Capture the cell that displays the provided text and extract its (x, y) central coordinate. 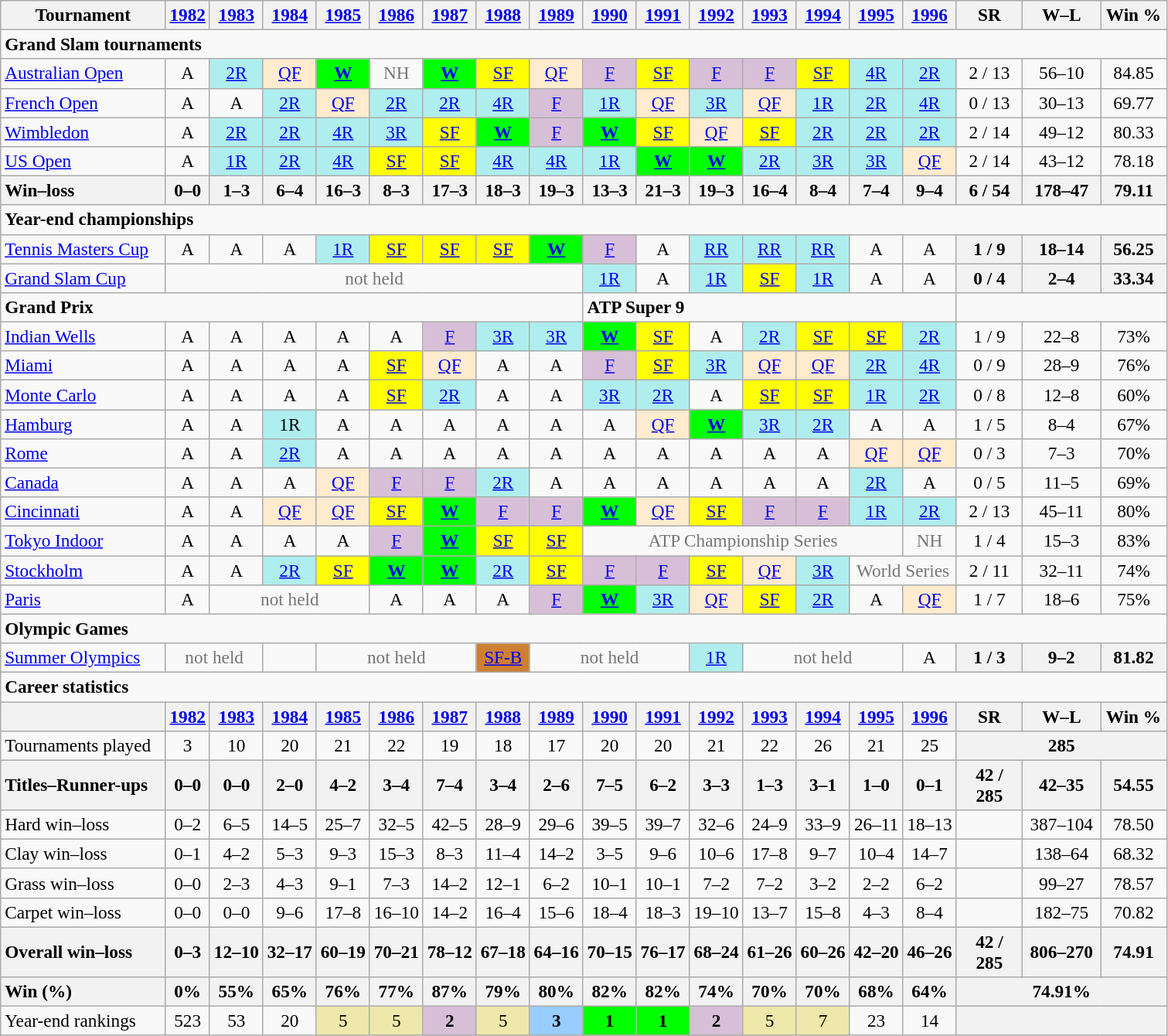
78–12 (450, 951)
7 (822, 1021)
53 (237, 1021)
11–4 (502, 854)
16–10 (396, 912)
US Open (83, 161)
1 / 3 (989, 657)
74.91% (1061, 991)
14–7 (929, 854)
77% (396, 991)
0 / 3 (989, 453)
78.50 (1134, 824)
19 (450, 745)
12–10 (237, 951)
10–6 (716, 854)
2–3 (237, 883)
33–9 (822, 824)
0–2 (187, 824)
68% (877, 991)
24–9 (770, 824)
Grand Slam Cup (83, 278)
523 (187, 1021)
68–24 (716, 951)
0 / 4 (989, 278)
6–5 (237, 824)
2–4 (1062, 278)
Year-end championships (584, 220)
Grand Prix (292, 307)
Clay win–loss (83, 854)
61–26 (770, 951)
7–5 (609, 786)
Grass win–loss (83, 883)
2 / 11 (989, 570)
806–270 (1062, 951)
87% (450, 991)
70–21 (396, 951)
45–11 (1062, 512)
18–4 (609, 912)
3–1 (822, 786)
79.11 (1134, 190)
13–7 (770, 912)
Grand Slam tournaments (584, 44)
15–8 (822, 912)
43–12 (1062, 161)
55% (237, 991)
76–17 (663, 951)
39–7 (663, 824)
Carpet win–loss (83, 912)
Tennis Masters Cup (83, 249)
Tokyo Indoor (83, 540)
0 / 8 (989, 394)
75% (1134, 599)
46–26 (929, 951)
Cincinnati (83, 512)
178–47 (1062, 190)
2–2 (877, 883)
29–6 (557, 824)
2–6 (557, 786)
Win–loss (83, 190)
French Open (83, 103)
12–1 (502, 883)
0 / 13 (989, 103)
1 / 4 (989, 540)
64% (929, 991)
83% (1134, 540)
68.32 (1134, 854)
Tournament (83, 15)
13–3 (609, 190)
0 / 9 (989, 366)
17–3 (450, 190)
60% (1134, 394)
42–5 (450, 824)
3–3 (716, 786)
1 / 7 (989, 599)
Summer Olympics (83, 657)
54.55 (1134, 786)
33.34 (1134, 278)
Miami (83, 366)
10 (237, 745)
65% (289, 991)
1 / 5 (989, 424)
182–75 (1062, 912)
12–8 (1062, 394)
73% (1134, 336)
25–7 (343, 824)
39–5 (609, 824)
3–5 (609, 854)
Olympic Games (584, 629)
World Series (903, 570)
9–7 (822, 854)
56–10 (1062, 73)
67% (1134, 424)
18 (502, 745)
15–6 (557, 912)
23 (877, 1021)
11–5 (1062, 482)
19–10 (716, 912)
74.91 (1134, 951)
79% (502, 991)
22–8 (1062, 336)
32–17 (289, 951)
49–12 (1062, 131)
9–2 (1062, 657)
Australian Open (83, 73)
SF-B (502, 657)
Career statistics (584, 687)
99–27 (1062, 883)
81.82 (1134, 657)
18–6 (1062, 599)
14 (929, 1021)
Hamburg (83, 424)
16–3 (343, 190)
6 / 54 (989, 190)
70–15 (609, 951)
56.25 (1134, 249)
ATP Championship Series (743, 540)
9–3 (343, 854)
ATP Super 9 (770, 307)
1–0 (877, 786)
6–4 (289, 190)
Canada (83, 482)
387–104 (1062, 824)
0% (187, 991)
26 (822, 745)
30–13 (1062, 103)
64–16 (557, 951)
25 (929, 745)
0–3 (187, 951)
14–5 (289, 824)
18–14 (1062, 249)
70.82 (1134, 912)
10–4 (877, 854)
42–20 (877, 951)
2–0 (289, 786)
Titles–Runner-ups (83, 786)
Win (%) (83, 991)
69.77 (1134, 103)
Year-end rankings (83, 1021)
26–11 (877, 824)
Paris (83, 599)
78.57 (1134, 883)
18–13 (929, 824)
Stockholm (83, 570)
67–18 (502, 951)
17 (557, 745)
60–19 (343, 951)
78.18 (1134, 161)
285 (1061, 745)
42–35 (1062, 786)
9–4 (929, 190)
138–64 (1062, 854)
21–3 (663, 190)
3–2 (822, 883)
0 / 5 (989, 482)
32–5 (396, 824)
32–11 (1062, 570)
Indian Wells (83, 336)
9–1 (343, 883)
Tournaments played (83, 745)
80.33 (1134, 131)
32–6 (716, 824)
84.85 (1134, 73)
60–26 (822, 951)
5–3 (289, 854)
Hard win–loss (83, 824)
Wimbledon (83, 131)
Rome (83, 453)
Overall win–loss (83, 951)
Monte Carlo (83, 394)
69% (1134, 482)
